Determine the [X, Y] coordinate at the center of the cell enclosing the given text.  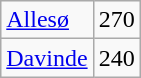
Allesø [47, 20]
Davinde [47, 58]
240 [116, 58]
270 [116, 20]
